Determine the [X, Y] coordinate at the center of the cell enclosing the given text.  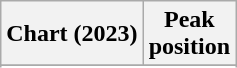
Chart (2023) [72, 34]
Peakposition [189, 34]
